Output the (x, y) coordinate of the center of the cell containing the given text.  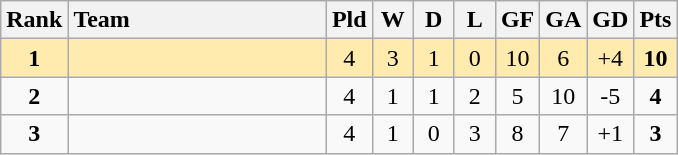
-5 (610, 96)
GA (564, 20)
Pts (656, 20)
GF (517, 20)
D (434, 20)
5 (517, 96)
Pld (349, 20)
L (474, 20)
6 (564, 58)
W (392, 20)
Rank (34, 20)
+1 (610, 134)
Team (198, 20)
GD (610, 20)
+4 (610, 58)
7 (564, 134)
8 (517, 134)
